Search for the cell housing the specified text and yield its (X, Y) center coordinate. 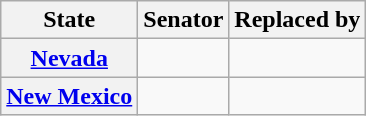
Nevada (70, 58)
Senator (184, 20)
Replaced by (298, 20)
State (70, 20)
New Mexico (70, 96)
